Scan for the cell matching the given text and deliver its [X, Y] coordinate at center. 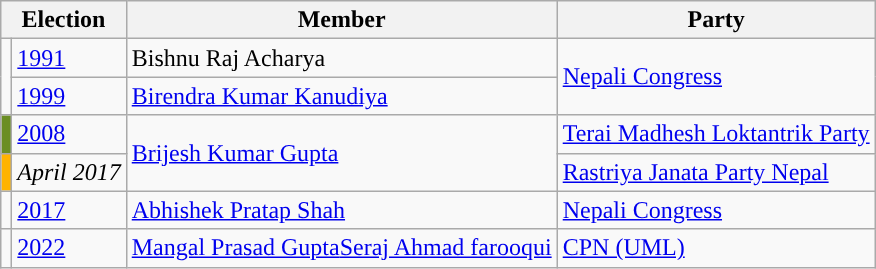
Brijesh Kumar Gupta [342, 153]
1999 [69, 96]
Birendra Kumar Kanudiya [342, 96]
Terai Madhesh Loktantrik Party [716, 134]
1991 [69, 58]
April 2017 [69, 172]
Rastriya Janata Party Nepal [716, 172]
Abhishek Pratap Shah [342, 210]
Member [342, 20]
2022 [69, 248]
Party [716, 20]
Mangal Prasad GuptaSeraj Ahmad farooqui [342, 248]
CPN (UML) [716, 248]
2017 [69, 210]
2008 [69, 134]
Election [64, 20]
Bishnu Raj Acharya [342, 58]
